For the text-containing cell, return its midpoint in (x, y) coordinate format. 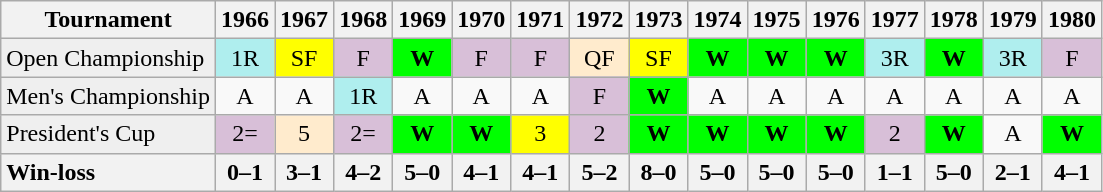
1–1 (894, 172)
5–2 (600, 172)
1967 (304, 20)
4–2 (364, 172)
1968 (364, 20)
1969 (422, 20)
Win-loss (108, 172)
1980 (1072, 20)
Tournament (108, 20)
3 (540, 134)
1971 (540, 20)
1977 (894, 20)
1976 (836, 20)
3–1 (304, 172)
8–0 (658, 172)
Men's Championship (108, 96)
President's Cup (108, 134)
1979 (1012, 20)
QF (600, 58)
1975 (776, 20)
1974 (718, 20)
Open Championship (108, 58)
2–1 (1012, 172)
1966 (244, 20)
5 (304, 134)
1972 (600, 20)
1970 (482, 20)
1978 (954, 20)
1973 (658, 20)
0–1 (244, 172)
